Capture the cell that displays the provided text and extract its (x, y) central coordinate. 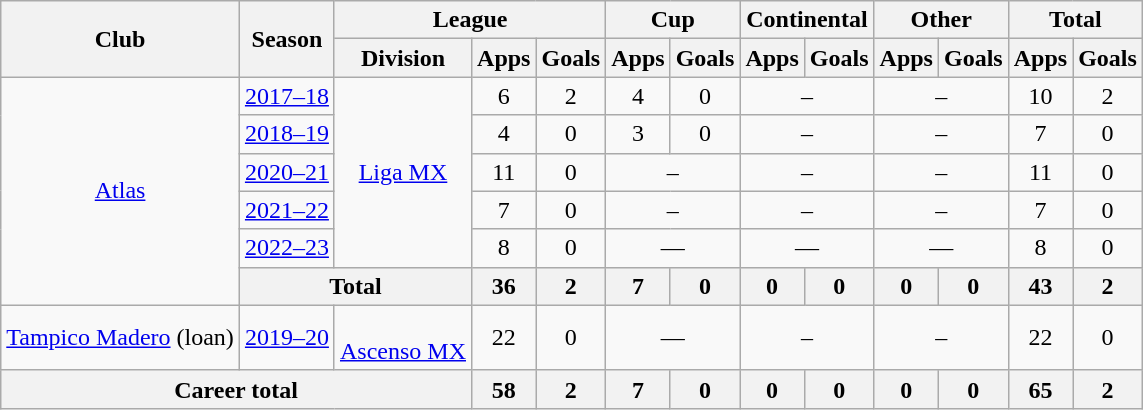
6 (504, 96)
Tampico Madero (loan) (120, 338)
Career total (236, 389)
Continental (807, 20)
Atlas (120, 191)
2019–20 (286, 338)
3 (638, 134)
2021–22 (286, 210)
Ascenso MX (402, 338)
2017–18 (286, 96)
Cup (673, 20)
Other (941, 20)
65 (1040, 389)
2018–19 (286, 134)
58 (504, 389)
League (470, 20)
36 (504, 286)
Liga MX (402, 172)
Season (286, 39)
43 (1040, 286)
2020–21 (286, 172)
Club (120, 39)
2022–23 (286, 248)
Division (402, 58)
10 (1040, 96)
